Identify which cell holds the provided text, then report its (x, y) central coordinate. 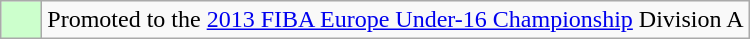
Promoted to the 2013 FIBA Europe Under-16 Championship Division A (396, 20)
